For the text-containing cell, return its midpoint in (x, y) coordinate format. 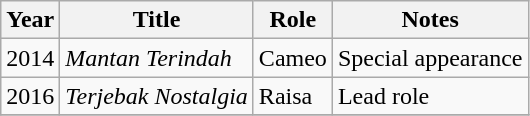
Notes (430, 20)
Cameo (292, 58)
Terjebak Nostalgia (157, 96)
Mantan Terindah (157, 58)
2016 (30, 96)
Title (157, 20)
Role (292, 20)
Raisa (292, 96)
Lead role (430, 96)
Year (30, 20)
2014 (30, 58)
Special appearance (430, 58)
